Search for the cell housing the specified text and yield its (X, Y) center coordinate. 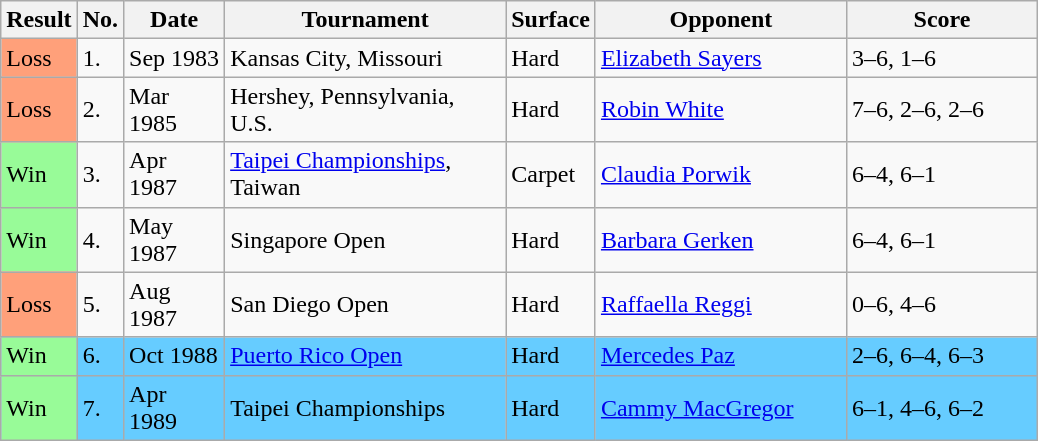
Singapore Open (366, 240)
Carpet (551, 174)
Apr 1987 (174, 174)
0–6, 4–6 (942, 304)
2–6, 6–4, 6–3 (942, 356)
7. (100, 408)
2. (100, 110)
Kansas City, Missouri (366, 58)
7–6, 2–6, 2–6 (942, 110)
3. (100, 174)
6. (100, 356)
Taipei Championships (366, 408)
San Diego Open (366, 304)
5. (100, 304)
Puerto Rico Open (366, 356)
Aug 1987 (174, 304)
May 1987 (174, 240)
1. (100, 58)
Result (39, 20)
Mercedes Paz (720, 356)
Oct 1988 (174, 356)
Apr 1989 (174, 408)
Raffaella Reggi (720, 304)
No. (100, 20)
Cammy MacGregor (720, 408)
Taipei Championships, Taiwan (366, 174)
Date (174, 20)
Mar 1985 (174, 110)
Robin White (720, 110)
Sep 1983 (174, 58)
Surface (551, 20)
Tournament (366, 20)
Elizabeth Sayers (720, 58)
Opponent (720, 20)
Claudia Porwik (720, 174)
4. (100, 240)
3–6, 1–6 (942, 58)
6–1, 4–6, 6–2 (942, 408)
Hershey, Pennsylvania, U.S. (366, 110)
Score (942, 20)
Barbara Gerken (720, 240)
